For the text-containing cell, return its midpoint in [x, y] coordinate format. 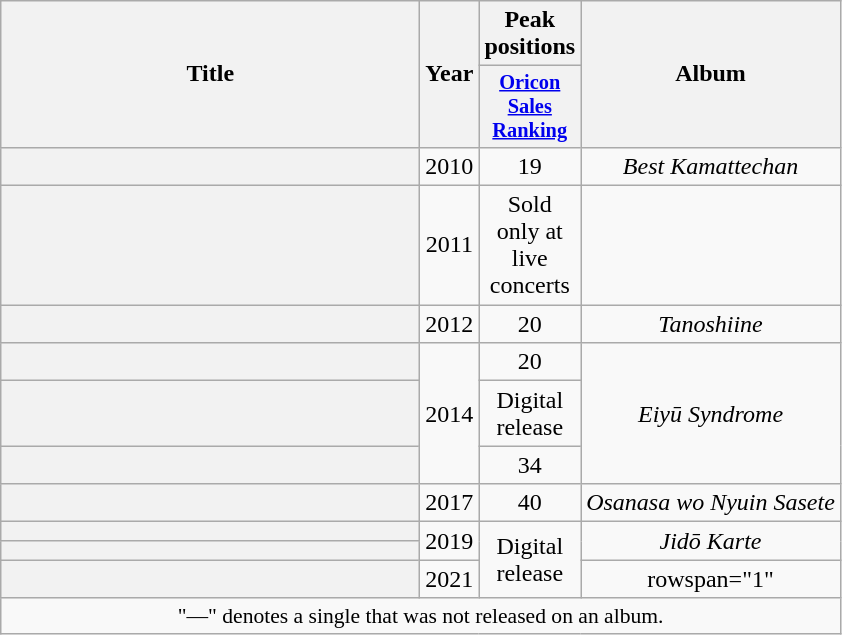
2011 [450, 246]
Osanasa wo Nyuin Sasete [711, 503]
"—" denotes a single that was not released on an album. [421, 616]
19 [530, 166]
2019 [450, 541]
2012 [450, 324]
rowspan="1" [711, 579]
Oricon Sales Ranking [530, 107]
Year [450, 74]
Jidō Karte [711, 541]
Sold only at live concerts [530, 246]
2010 [450, 166]
Tanoshiine [711, 324]
2017 [450, 503]
Eiyū Syndrome [711, 414]
34 [530, 465]
Peak positions [530, 34]
Album [711, 74]
2014 [450, 414]
Title [210, 74]
40 [530, 503]
2021 [450, 579]
Best Kamattechan [711, 166]
